Detect which cell encompasses the target text, then output its (x, y) center coordinate. 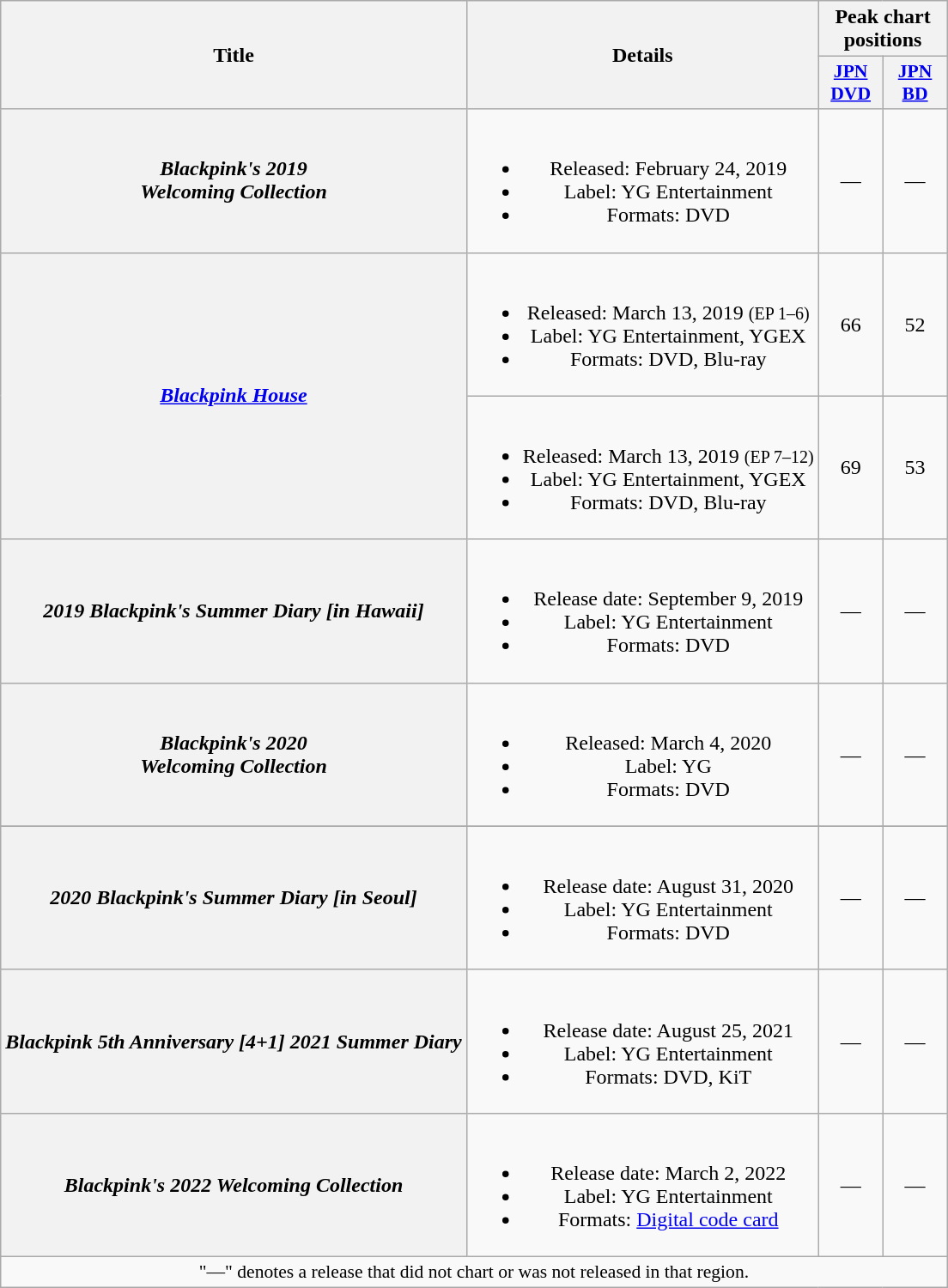
Released: March 13, 2019 (EP 7–12)Label: YG Entertainment, YGEXFormats: DVD, Blu-ray (642, 467)
Blackpink House (234, 396)
52 (915, 325)
Release date: August 25, 2021Label: YG EntertainmentFormats: DVD, KiT (642, 1041)
Details (642, 55)
Title (234, 55)
69 (850, 467)
Released: March 4, 2020Label: YGFormats: DVD (642, 754)
JPNDVD (850, 82)
2019 Blackpink's Summer Diary [in Hawaii] (234, 611)
53 (915, 467)
Blackpink 5th Anniversary [4+1] 2021 Summer Diary (234, 1041)
Release date: March 2, 2022Label: YG EntertainmentFormats: Digital code card (642, 1185)
Released: March 13, 2019 (EP 1–6)Label: YG Entertainment, YGEXFormats: DVD, Blu-ray (642, 325)
"—" denotes a release that did not chart or was not released in that region. (474, 1272)
Peak chart positions (883, 29)
2020 Blackpink's Summer Diary [in Seoul] (234, 898)
Release date: September 9, 2019Label: YG EntertainmentFormats: DVD (642, 611)
JPNBD (915, 82)
Blackpink's 2019Welcoming Collection (234, 180)
Blackpink's 2022 Welcoming Collection (234, 1185)
Blackpink's 2020Welcoming Collection (234, 754)
Release date: August 31, 2020Label: YG EntertainmentFormats: DVD (642, 898)
Released: February 24, 2019Label: YG EntertainmentFormats: DVD (642, 180)
66 (850, 325)
